Extract the [X, Y] coordinate from the center of the cell holding the provided text.  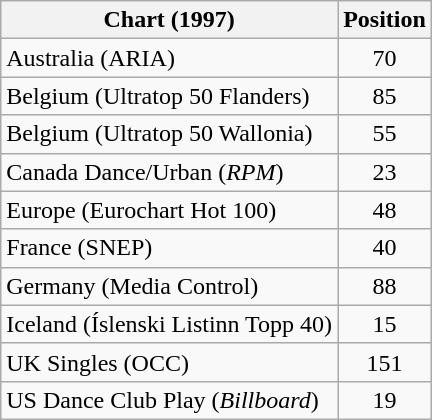
Iceland (Íslenski Listinn Topp 40) [170, 324]
40 [385, 248]
15 [385, 324]
France (SNEP) [170, 248]
23 [385, 172]
Position [385, 20]
48 [385, 210]
Europe (Eurochart Hot 100) [170, 210]
88 [385, 286]
Germany (Media Control) [170, 286]
Chart (1997) [170, 20]
Canada Dance/Urban (RPM) [170, 172]
85 [385, 96]
19 [385, 400]
UK Singles (OCC) [170, 362]
70 [385, 58]
Australia (ARIA) [170, 58]
55 [385, 134]
Belgium (Ultratop 50 Wallonia) [170, 134]
Belgium (Ultratop 50 Flanders) [170, 96]
151 [385, 362]
US Dance Club Play (Billboard) [170, 400]
